Search for the cell housing the specified text and yield its [X, Y] center coordinate. 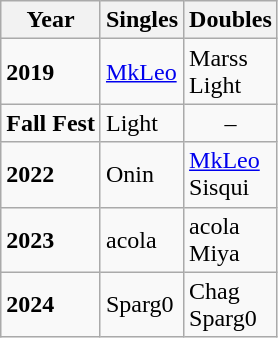
Light [142, 123]
2022 [51, 174]
– [231, 123]
acola [142, 240]
MkLeo Sisqui [231, 174]
Sparg0 [142, 304]
2019 [51, 72]
MkLeo [142, 72]
Singles [142, 20]
acola Miya [231, 240]
2024 [51, 304]
Marss Light [231, 72]
Onin [142, 174]
Year [51, 20]
2023 [51, 240]
Fall Fest [51, 123]
Doubles [231, 20]
Chag Sparg0 [231, 304]
